Determine the [X, Y] coordinate at the center of the cell enclosing the given text.  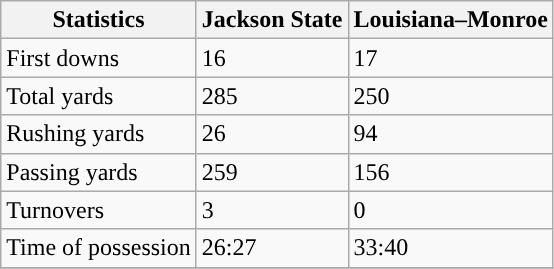
Rushing yards [99, 134]
Louisiana–Monroe [450, 20]
17 [450, 58]
3 [272, 210]
Passing yards [99, 172]
250 [450, 96]
94 [450, 134]
Jackson State [272, 20]
Turnovers [99, 210]
16 [272, 58]
0 [450, 210]
Statistics [99, 20]
33:40 [450, 248]
285 [272, 96]
259 [272, 172]
Time of possession [99, 248]
26:27 [272, 248]
First downs [99, 58]
Total yards [99, 96]
26 [272, 134]
156 [450, 172]
